Identify which cell holds the provided text, then report its (X, Y) central coordinate. 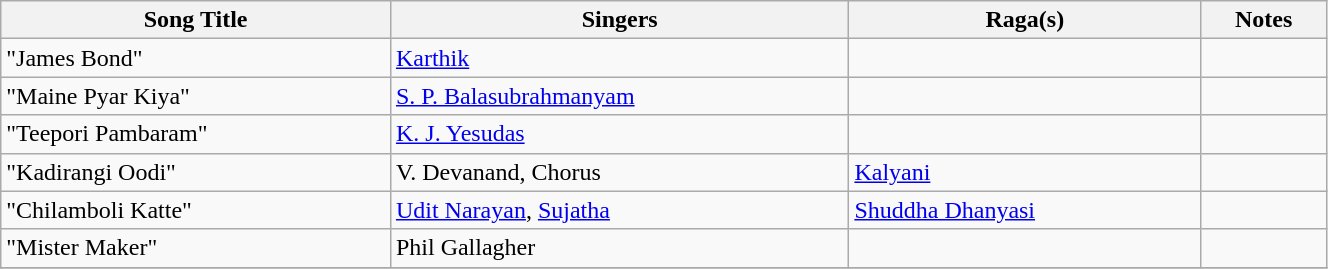
"Mister Maker" (196, 248)
Raga(s) (1025, 20)
"Teepori Pambaram" (196, 134)
Karthik (619, 58)
"Kadirangi Oodi" (196, 172)
Udit Narayan, Sujatha (619, 210)
V. Devanand, Chorus (619, 172)
"James Bond" (196, 58)
Singers (619, 20)
Shuddha Dhanyasi (1025, 210)
S. P. Balasubrahmanyam (619, 96)
Notes (1264, 20)
Phil Gallagher (619, 248)
Kalyani (1025, 172)
K. J. Yesudas (619, 134)
"Maine Pyar Kiya" (196, 96)
"Chilamboli Katte" (196, 210)
Song Title (196, 20)
